From the cell containing the given text, extract its center point as [X, Y] coordinate. 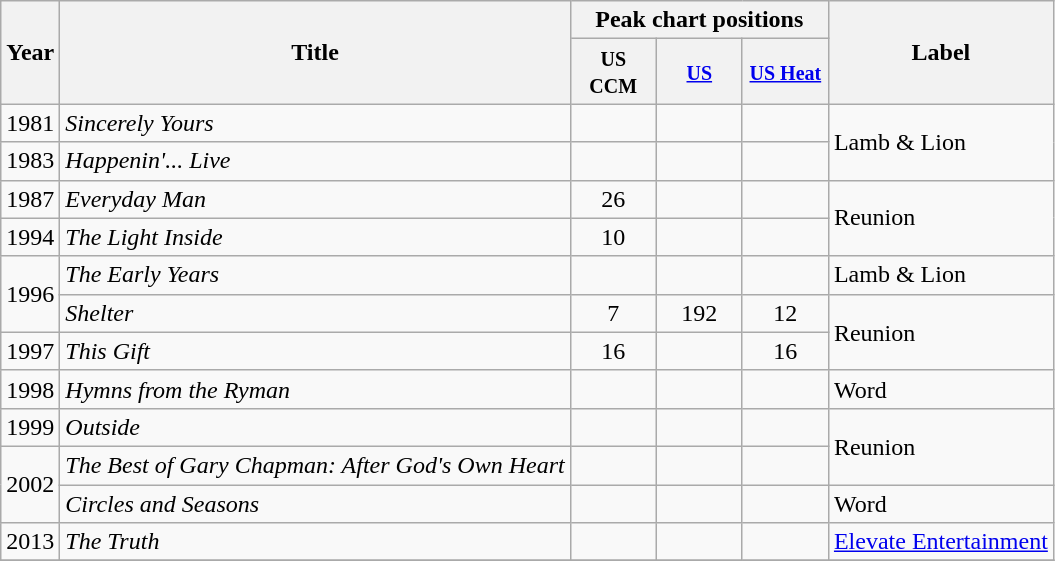
Hymns from the Ryman [315, 389]
2013 [30, 542]
1996 [30, 294]
1998 [30, 389]
The Best of Gary Chapman: After God's Own Heart [315, 465]
1987 [30, 199]
1983 [30, 161]
Label [940, 52]
12 [785, 313]
The Light Inside [315, 237]
Sincerely Yours [315, 123]
2002 [30, 484]
Peak chart positions [699, 20]
Outside [315, 427]
192 [699, 313]
Shelter [315, 313]
US Heat [785, 72]
1997 [30, 351]
26 [613, 199]
The Early Years [315, 275]
1981 [30, 123]
Everyday Man [315, 199]
The Truth [315, 542]
Elevate Entertainment [940, 542]
US [699, 72]
This Gift [315, 351]
Title [315, 52]
Circles and Seasons [315, 503]
10 [613, 237]
1999 [30, 427]
7 [613, 313]
Happenin'... Live [315, 161]
US CCM [613, 72]
1994 [30, 237]
Year [30, 52]
